Provide the (x, y) coordinate of the cell's center where the given text is located.  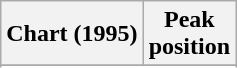
Peakposition (189, 34)
Chart (1995) (72, 34)
